Determine the (x, y) coordinate at the center of the cell enclosing the given text.  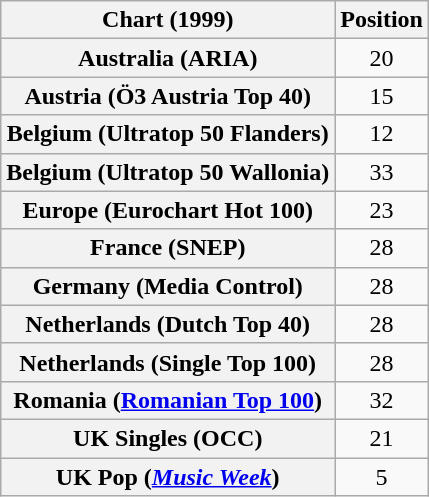
Europe (Eurochart Hot 100) (168, 210)
Austria (Ö3 Austria Top 40) (168, 96)
32 (382, 400)
Belgium (Ultratop 50 Wallonia) (168, 172)
Germany (Media Control) (168, 286)
Position (382, 20)
France (SNEP) (168, 248)
UK Singles (OCC) (168, 438)
Chart (1999) (168, 20)
23 (382, 210)
Australia (ARIA) (168, 58)
Netherlands (Single Top 100) (168, 362)
15 (382, 96)
20 (382, 58)
UK Pop (Music Week) (168, 477)
33 (382, 172)
Belgium (Ultratop 50 Flanders) (168, 134)
5 (382, 477)
12 (382, 134)
Netherlands (Dutch Top 40) (168, 324)
Romania (Romanian Top 100) (168, 400)
21 (382, 438)
